Return the [X, Y] coordinate for the center point of the cell that contains the specified text.  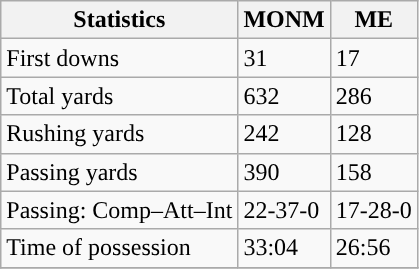
Passing yards [120, 172]
242 [284, 134]
Passing: Comp–Att–Int [120, 210]
128 [374, 134]
632 [284, 96]
ME [374, 20]
17-28-0 [374, 210]
Total yards [120, 96]
286 [374, 96]
Statistics [120, 20]
Rushing yards [120, 134]
MONM [284, 20]
31 [284, 58]
158 [374, 172]
390 [284, 172]
First downs [120, 58]
33:04 [284, 248]
17 [374, 58]
22-37-0 [284, 210]
Time of possession [120, 248]
26:56 [374, 248]
